Capture the cell that displays the provided text and extract its [X, Y] central coordinate. 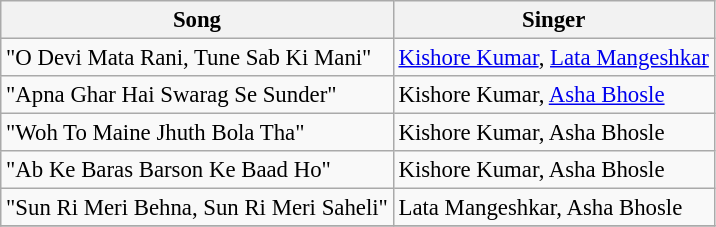
"Woh To Maine Jhuth Bola Tha" [197, 133]
"Ab Ke Baras Barson Ke Baad Ho" [197, 170]
Kishore Kumar, Lata Mangeshkar [554, 58]
"Apna Ghar Hai Swarag Se Sunder" [197, 95]
Song [197, 20]
Singer [554, 20]
Lata Mangeshkar, Asha Bhosle [554, 208]
"O Devi Mata Rani, Tune Sab Ki Mani" [197, 58]
"Sun Ri Meri Behna, Sun Ri Meri Saheli" [197, 208]
